Locate the cell with the specified text and output its [X, Y] center coordinate. 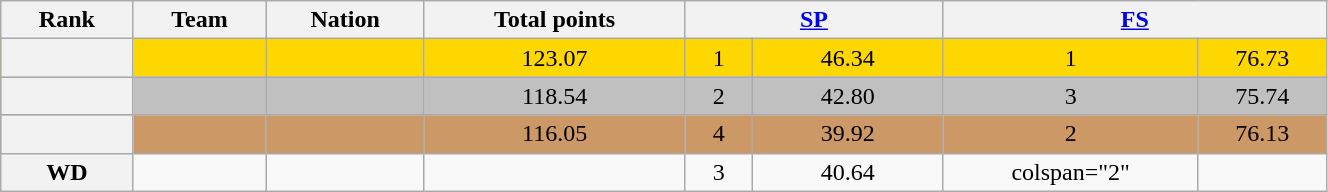
39.92 [848, 134]
116.05 [554, 134]
76.73 [1262, 58]
4 [719, 134]
colspan="2" [1070, 172]
123.07 [554, 58]
Nation [345, 20]
40.64 [848, 172]
Team [200, 20]
46.34 [848, 58]
FS [1134, 20]
76.13 [1262, 134]
118.54 [554, 96]
75.74 [1262, 96]
Total points [554, 20]
Rank [67, 20]
SP [814, 20]
WD [67, 172]
42.80 [848, 96]
